Return [x, y] of the center of cell containing provided text 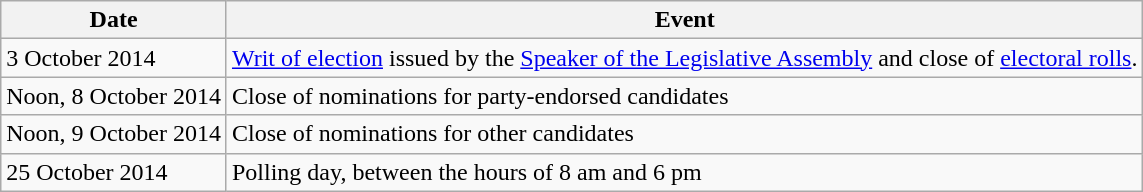
Noon, 9 October 2014 [114, 134]
Event [684, 20]
Noon, 8 October 2014 [114, 96]
25 October 2014 [114, 172]
Close of nominations for party-endorsed candidates [684, 96]
Polling day, between the hours of 8 am and 6 pm [684, 172]
3 October 2014 [114, 58]
Date [114, 20]
Writ of election issued by the Speaker of the Legislative Assembly and close of electoral rolls. [684, 58]
Close of nominations for other candidates [684, 134]
